Detect which cell encompasses the target text, then output its (x, y) center coordinate. 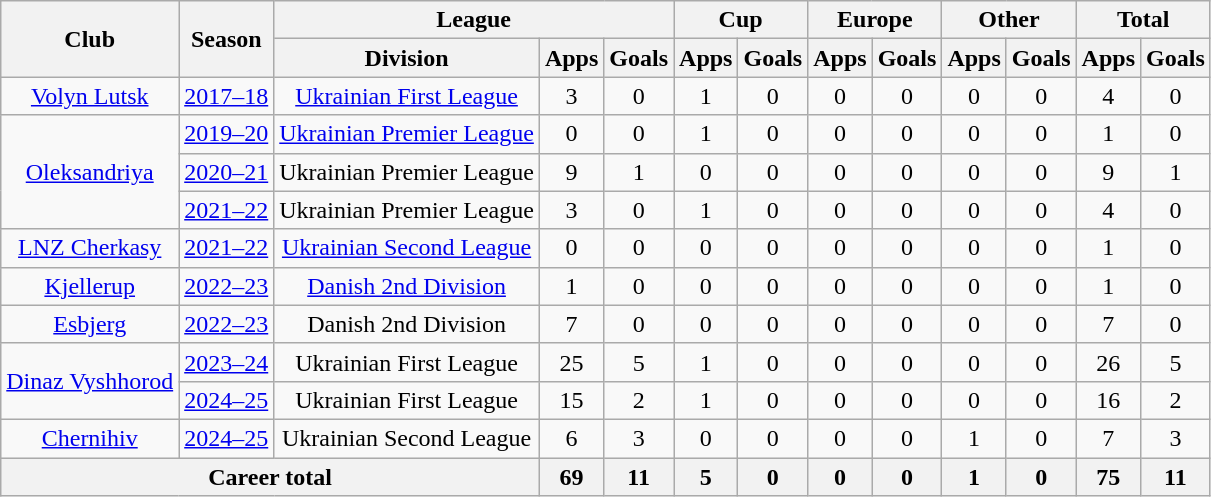
Other (1009, 20)
2023–24 (226, 362)
Chernihiv (90, 438)
Kjellerup (90, 286)
75 (1108, 477)
26 (1108, 362)
Volyn Lutsk (90, 96)
Career total (270, 477)
16 (1108, 400)
Division (407, 58)
Oleksandriya (90, 172)
League (474, 20)
Europe (875, 20)
LNZ Cherkasy (90, 248)
Esbjerg (90, 324)
15 (571, 400)
2020–21 (226, 172)
69 (571, 477)
2017–18 (226, 96)
25 (571, 362)
Dinaz Vyshhorod (90, 381)
Club (90, 39)
Season (226, 39)
2019–20 (226, 134)
Cup (741, 20)
6 (571, 438)
Total (1143, 20)
